Search for the cell housing the specified text and yield its [X, Y] center coordinate. 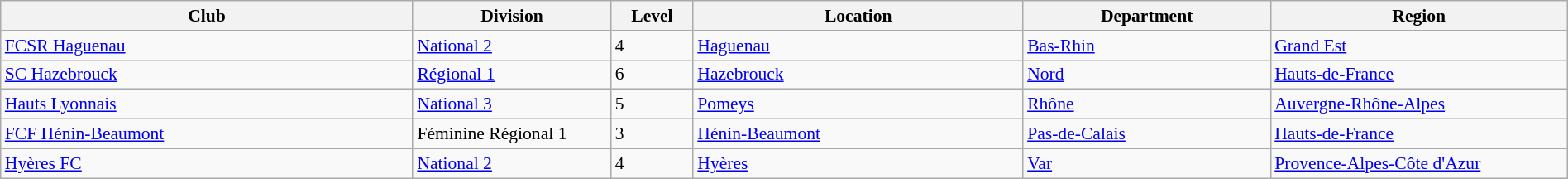
Nord [1146, 75]
Hyères FC [207, 163]
Féminine Régional 1 [511, 134]
Pomeys [858, 104]
Hénin-Beaumont [858, 134]
Region [1419, 16]
Division [511, 16]
6 [653, 75]
Bas-Rhin [1146, 46]
Grand Est [1419, 46]
FCF Hénin-Beaumont [207, 134]
3 [653, 134]
Department [1146, 16]
Auvergne-Rhône-Alpes [1419, 104]
FCSR Haguenau [207, 46]
Level [653, 16]
Hauts Lyonnais [207, 104]
SC Hazebrouck [207, 75]
Hyères [858, 163]
Haguenau [858, 46]
Rhône [1146, 104]
5 [653, 104]
National 3 [511, 104]
Location [858, 16]
Club [207, 16]
Provence-Alpes-Côte d'Azur [1419, 163]
Var [1146, 163]
Hazebrouck [858, 75]
Régional 1 [511, 75]
Pas-de-Calais [1146, 134]
